Locate the cell with the specified text and output its (x, y) center coordinate. 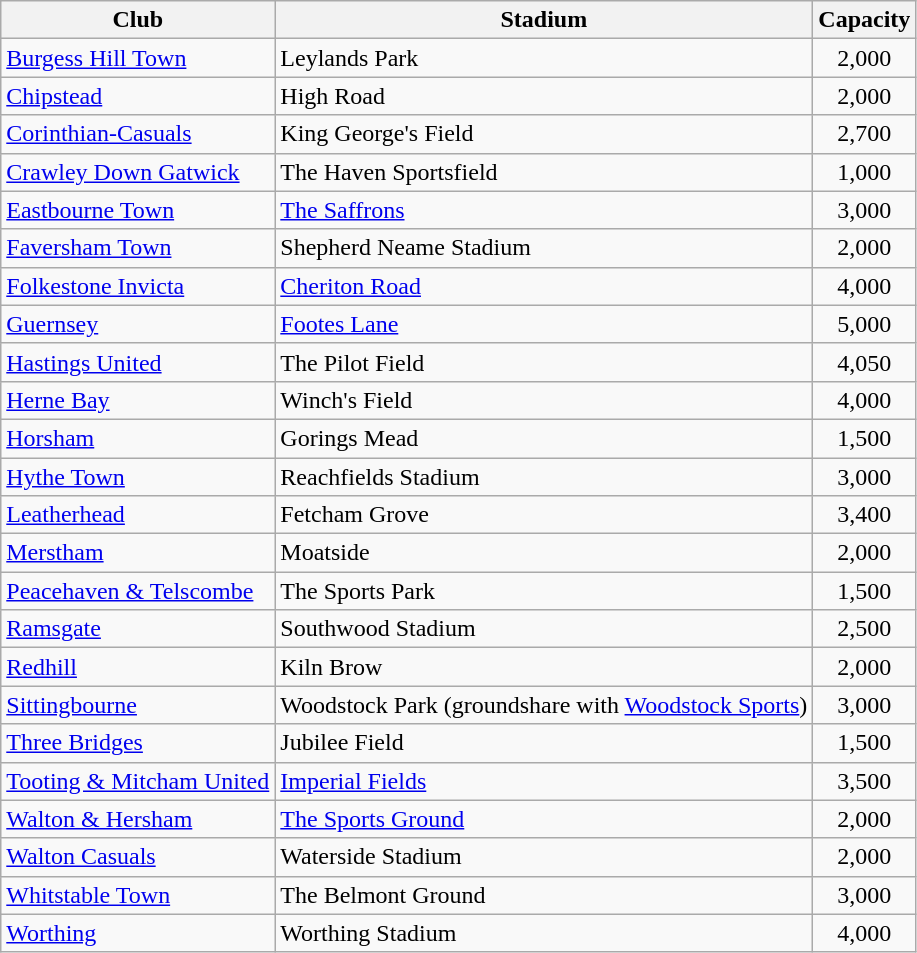
Jubilee Field (544, 743)
Shepherd Neame Stadium (544, 248)
Club (138, 20)
Leylands Park (544, 58)
Cheriton Road (544, 286)
The Pilot Field (544, 362)
Hythe Town (138, 477)
Guernsey (138, 324)
Worthing Stadium (544, 933)
5,000 (864, 324)
Leatherhead (138, 515)
Gorings Mead (544, 438)
1,000 (864, 172)
Ramsgate (138, 629)
The Belmont Ground (544, 895)
Folkestone Invicta (138, 286)
2,700 (864, 134)
Redhill (138, 667)
Burgess Hill Town (138, 58)
Moatside (544, 553)
Faversham Town (138, 248)
Winch's Field (544, 400)
Crawley Down Gatwick (138, 172)
Woodstock Park (groundshare with Woodstock Sports) (544, 705)
Eastbourne Town (138, 210)
2,500 (864, 629)
Walton & Hersham (138, 819)
Capacity (864, 20)
4,050 (864, 362)
Sittingbourne (138, 705)
Chipstead (138, 96)
Whitstable Town (138, 895)
Walton Casuals (138, 857)
Footes Lane (544, 324)
The Haven Sportsfield (544, 172)
The Saffrons (544, 210)
Stadium (544, 20)
Merstham (138, 553)
Herne Bay (138, 400)
Southwood Stadium (544, 629)
Hastings United (138, 362)
Reachfields Stadium (544, 477)
The Sports Ground (544, 819)
3,400 (864, 515)
High Road (544, 96)
Three Bridges (138, 743)
Tooting & Mitcham United (138, 781)
Waterside Stadium (544, 857)
Horsham (138, 438)
Fetcham Grove (544, 515)
The Sports Park (544, 591)
Corinthian-Casuals (138, 134)
Imperial Fields (544, 781)
King George's Field (544, 134)
Peacehaven & Telscombe (138, 591)
Kiln Brow (544, 667)
3,500 (864, 781)
Worthing (138, 933)
